Extract the (X, Y) coordinate from the center of the cell holding the provided text.  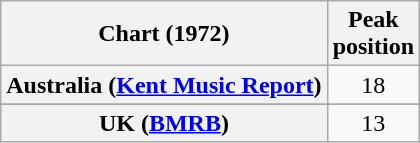
18 (373, 85)
Peakposition (373, 34)
Australia (Kent Music Report) (164, 85)
UK (BMRB) (164, 123)
Chart (1972) (164, 34)
13 (373, 123)
